Search for the cell housing the specified text and yield its (X, Y) center coordinate. 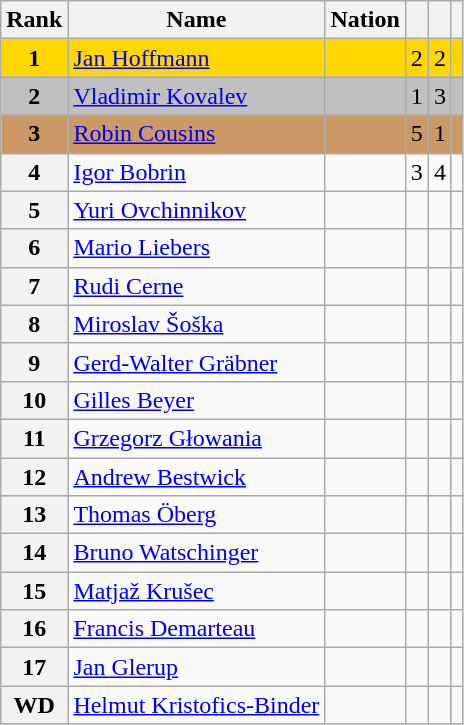
Helmut Kristofics-Binder (196, 705)
16 (34, 629)
Yuri Ovchinnikov (196, 210)
WD (34, 705)
Andrew Bestwick (196, 477)
12 (34, 477)
Matjaž Krušec (196, 591)
Jan Hoffmann (196, 58)
Jan Glerup (196, 667)
Francis Demarteau (196, 629)
8 (34, 324)
Rudi Cerne (196, 286)
9 (34, 362)
Miroslav Šoška (196, 324)
Rank (34, 20)
6 (34, 248)
14 (34, 553)
Robin Cousins (196, 134)
Gilles Beyer (196, 400)
7 (34, 286)
Name (196, 20)
Igor Bobrin (196, 172)
Mario Liebers (196, 248)
Nation (365, 20)
10 (34, 400)
Grzegorz Głowania (196, 438)
Gerd-Walter Gräbner (196, 362)
13 (34, 515)
15 (34, 591)
Vladimir Kovalev (196, 96)
Bruno Watschinger (196, 553)
17 (34, 667)
Thomas Öberg (196, 515)
11 (34, 438)
